From the cell containing the given text, extract its center point as (X, Y) coordinate. 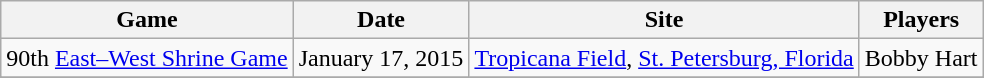
Players (921, 20)
Game (147, 20)
Site (664, 20)
January 17, 2015 (381, 58)
90th East–West Shrine Game (147, 58)
Bobby Hart (921, 58)
Date (381, 20)
Tropicana Field, St. Petersburg, Florida (664, 58)
